Provide the [x, y] coordinate of the cell's center where the given text is located.  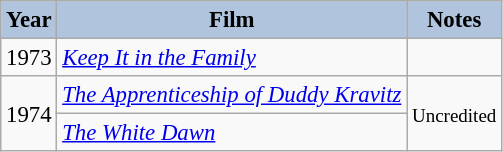
1973 [29, 58]
Keep It in the Family [232, 58]
1974 [29, 114]
Uncredited [454, 114]
The Apprenticeship of Duddy Kravitz [232, 95]
Year [29, 20]
Film [232, 20]
Notes [454, 20]
The White Dawn [232, 133]
